Scan for the cell matching the given text and deliver its (X, Y) coordinate at center. 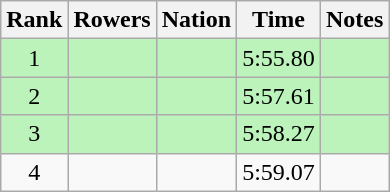
5:59.07 (279, 172)
Time (279, 20)
5:55.80 (279, 58)
3 (34, 134)
1 (34, 58)
4 (34, 172)
Notes (354, 20)
5:58.27 (279, 134)
2 (34, 96)
Rowers (112, 20)
Rank (34, 20)
5:57.61 (279, 96)
Nation (196, 20)
